Detect which cell encompasses the target text, then output its (X, Y) center coordinate. 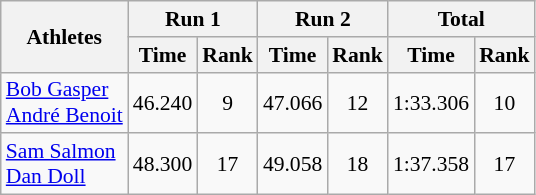
46.240 (162, 102)
Run 2 (323, 19)
9 (228, 102)
Total (462, 19)
Run 1 (193, 19)
Sam SalmonDan Doll (64, 164)
Athletes (64, 36)
Bob GasperAndré Benoit (64, 102)
48.300 (162, 164)
1:33.306 (431, 102)
47.066 (292, 102)
18 (358, 164)
12 (358, 102)
49.058 (292, 164)
1:37.358 (431, 164)
10 (504, 102)
